For the text-containing cell, return its midpoint in (X, Y) coordinate format. 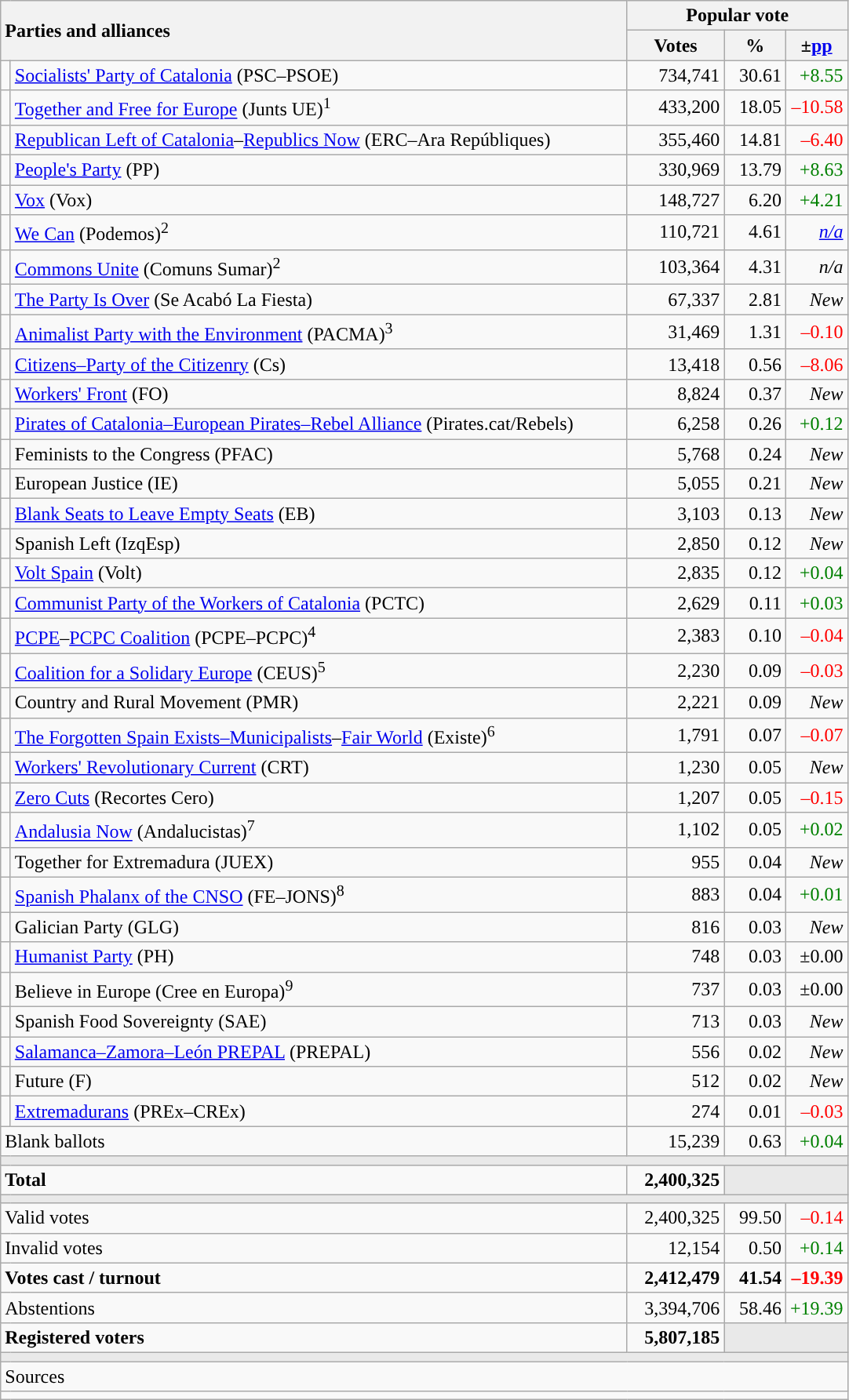
Coalition for a Solidary Europe (CEUS)5 (319, 671)
8,824 (676, 394)
Humanist Party (PH) (319, 957)
Vox (Vox) (319, 200)
–0.07 (816, 736)
1,230 (676, 768)
3,103 (676, 514)
2,221 (676, 703)
955 (676, 862)
Zero Cuts (Recortes Cero) (319, 798)
+0.01 (816, 894)
2.81 (755, 300)
Blank ballots (314, 1141)
Country and Rural Movement (PMR) (319, 703)
6.20 (755, 200)
–0.04 (816, 635)
European Justice (IE) (319, 484)
±pp (816, 45)
+8.55 (816, 75)
–10.58 (816, 108)
67,337 (676, 300)
0.63 (755, 1141)
PCPE–PCPC Coalition (PCPE–PCPC)4 (319, 635)
31,469 (676, 333)
41.54 (755, 1278)
2,412,479 (676, 1278)
0.56 (755, 364)
Socialists' Party of Catalonia (PSC–PSOE) (319, 75)
0.21 (755, 484)
Future (F) (319, 1082)
512 (676, 1082)
0.50 (755, 1248)
Valid votes (314, 1218)
+0.14 (816, 1248)
Volt Spain (Volt) (319, 573)
Believe in Europe (Cree en Europa)9 (319, 990)
355,460 (676, 140)
People's Party (PP) (319, 170)
748 (676, 957)
734,741 (676, 75)
Feminists to the Congress (PFAC) (319, 454)
Salamanca–Zamora–León PREPAL (PREPAL) (319, 1052)
5,807,185 (676, 1337)
816 (676, 927)
99.50 (755, 1218)
274 (676, 1111)
0.01 (755, 1111)
+0.02 (816, 830)
713 (676, 1022)
3,394,706 (676, 1307)
+8.63 (816, 170)
Together and Free for Europe (Junts UE)1 (319, 108)
% (755, 45)
–19.39 (816, 1278)
Together for Extremadura (JUEX) (319, 862)
Pirates of Catalonia–European Pirates–Rebel Alliance (Pirates.cat/Rebels) (319, 424)
Galician Party (GLG) (319, 927)
148,727 (676, 200)
Andalusia Now (Andalucistas)7 (319, 830)
30.61 (755, 75)
Abstentions (314, 1307)
58.46 (755, 1307)
Spanish Phalanx of the CNSO (FE–JONS)8 (319, 894)
18.05 (755, 108)
5,055 (676, 484)
The Party Is Over (Se Acabó La Fiesta) (319, 300)
+4.21 (816, 200)
Extremadurans (PREx–CREx) (319, 1111)
2,835 (676, 573)
–0.10 (816, 333)
Votes (676, 45)
Blank Seats to Leave Empty Seats (EB) (319, 514)
Communist Party of the Workers of Catalonia (PCTC) (319, 603)
1,102 (676, 830)
14.81 (755, 140)
13,418 (676, 364)
330,969 (676, 170)
0.07 (755, 736)
0.11 (755, 603)
Sources (424, 1376)
4.31 (755, 267)
Invalid votes (314, 1248)
1.31 (755, 333)
–0.14 (816, 1218)
Votes cast / turnout (314, 1278)
Republican Left of Catalonia–Republics Now (ERC–Ara Repúbliques) (319, 140)
Spanish Food Sovereignty (SAE) (319, 1022)
Citizens–Party of the Citizenry (Cs) (319, 364)
Parties and alliances (314, 31)
4.61 (755, 232)
110,721 (676, 232)
2,230 (676, 671)
Total (314, 1180)
13.79 (755, 170)
6,258 (676, 424)
0.26 (755, 424)
556 (676, 1052)
0.13 (755, 514)
+0.03 (816, 603)
We Can (Podemos)2 (319, 232)
Popular vote (738, 16)
1,791 (676, 736)
737 (676, 990)
The Forgotten Spain Exists–Municipalists–Fair World (Existe)6 (319, 736)
Commons Unite (Comuns Sumar)2 (319, 267)
+0.12 (816, 424)
15,239 (676, 1141)
Workers' Front (FO) (319, 394)
+19.39 (816, 1307)
0.10 (755, 635)
Workers' Revolutionary Current (CRT) (319, 768)
2,850 (676, 544)
2,383 (676, 635)
0.37 (755, 394)
883 (676, 894)
Spanish Left (IzqEsp) (319, 544)
–8.06 (816, 364)
Animalist Party with the Environment (PACMA)3 (319, 333)
12,154 (676, 1248)
Registered voters (314, 1337)
103,364 (676, 267)
433,200 (676, 108)
5,768 (676, 454)
0.24 (755, 454)
2,629 (676, 603)
–0.15 (816, 798)
1,207 (676, 798)
–6.40 (816, 140)
